Identify which cell holds the provided text, then report its (x, y) central coordinate. 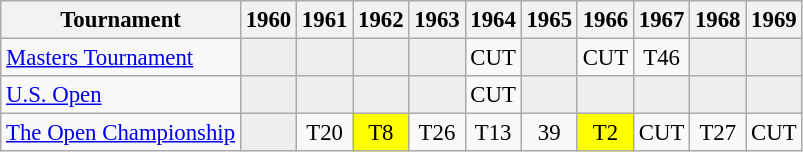
1966 (605, 20)
1962 (381, 20)
1967 (661, 20)
T27 (718, 133)
T46 (661, 58)
1960 (268, 20)
39 (549, 133)
1963 (437, 20)
U.S. Open (121, 95)
The Open Championship (121, 133)
1965 (549, 20)
Tournament (121, 20)
1964 (493, 20)
T20 (325, 133)
T2 (605, 133)
1961 (325, 20)
1968 (718, 20)
T13 (493, 133)
T8 (381, 133)
1969 (774, 20)
T26 (437, 133)
Masters Tournament (121, 58)
